Output the [X, Y] coordinate of the center of the cell containing the given text.  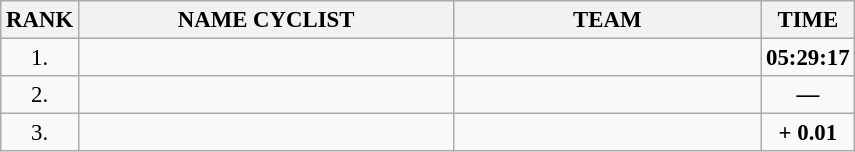
05:29:17 [808, 58]
NAME CYCLIST [266, 20]
2. [40, 95]
+ 0.01 [808, 133]
1. [40, 58]
TEAM [608, 20]
RANK [40, 20]
TIME [808, 20]
— [808, 95]
3. [40, 133]
